For the text-containing cell, return its midpoint in [x, y] coordinate format. 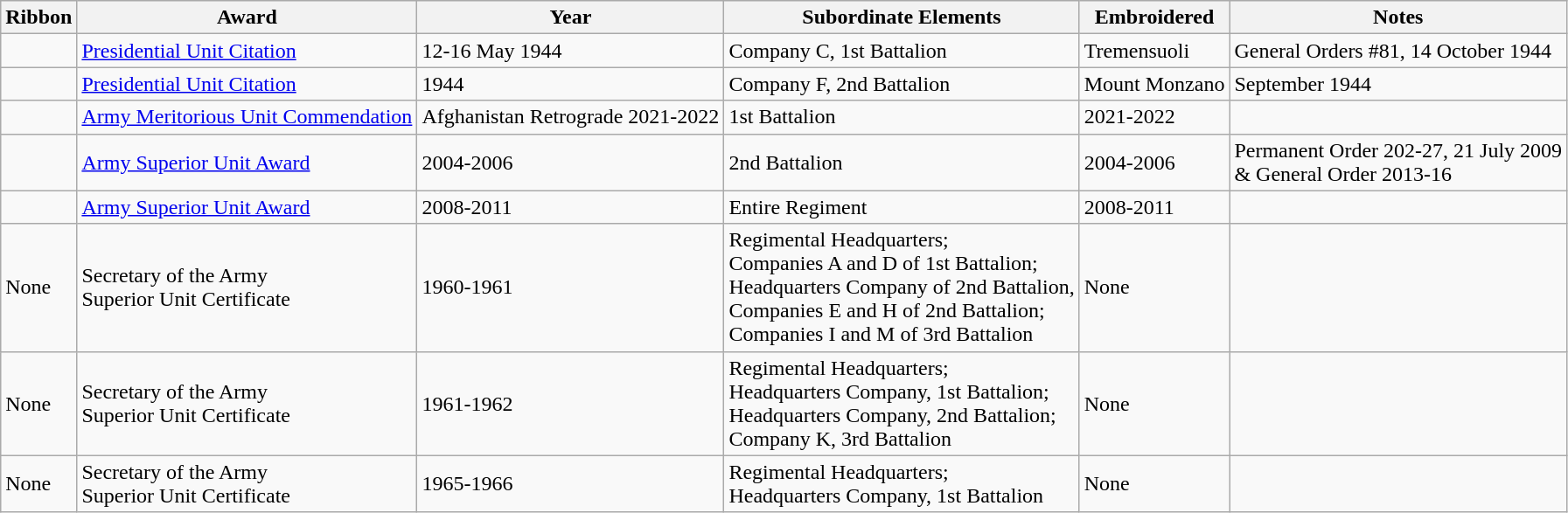
Permanent Order 202-27, 21 July 2009 & General Order 2013-16 [1398, 163]
Company C, 1st Battalion [902, 51]
Year [570, 17]
Ribbon [38, 17]
1st Battalion [902, 117]
Award [247, 17]
1961-1962 [570, 404]
2nd Battalion [902, 163]
Mount Monzano [1154, 84]
1944 [570, 84]
Tremensuoli [1154, 51]
12-16 May 1944 [570, 51]
Regimental Headquarters; Headquarters Company, 1st Battalion [902, 484]
1960-1961 [570, 288]
Regimental Headquarters; Headquarters Company, 1st Battalion; Headquarters Company, 2nd Battalion; Company K, 3rd Battalion [902, 404]
Army Meritorious Unit Commendation [247, 117]
September 1944 [1398, 84]
Notes [1398, 17]
Afghanistan Retrograde 2021-2022 [570, 117]
2021-2022 [1154, 117]
Embroidered [1154, 17]
1965-1966 [570, 484]
Subordinate Elements [902, 17]
Company F, 2nd Battalion [902, 84]
Entire Regiment [902, 207]
General Orders #81, 14 October 1944 [1398, 51]
